Detect which cell encompasses the target text, then output its [X, Y] center coordinate. 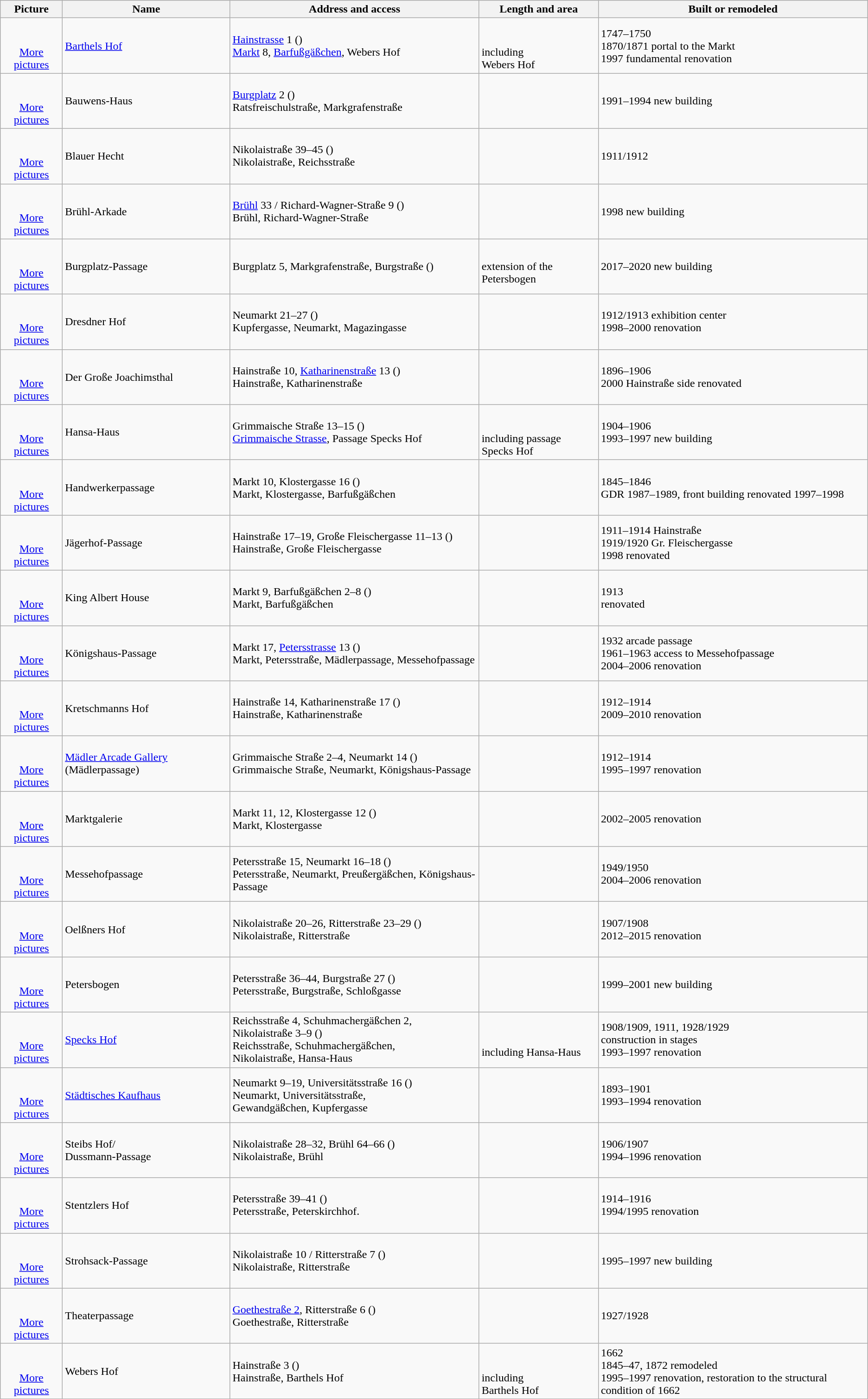
Picture [32, 9]
Petersbogen [147, 984]
1913 renovated [733, 597]
1747–1750 1870/1871 portal to the Markt 1997 fundamental renovation [733, 45]
Burgplatz 2 () Ratsfreischulstraße, Markgrafenstraße [354, 101]
Petersstraße 15, Neumarkt 16–18 () Petersstraße, Neumarkt, Preußergäßchen, Königshaus-Passage [354, 874]
Burgplatz-Passage [147, 266]
1912–1914 2009–2010 renovation [733, 709]
Handwerkerpassage [147, 487]
Petersstraße 39–41 () Petersstraße, Peterskirchhof. [354, 1205]
1999–2001 new building [733, 984]
Strohsack-Passage [147, 1261]
Städtisches Kaufhaus [147, 1095]
1912–1914 1995–1997 renovation [733, 764]
1845–1846 GDR 1987–1989, front building renovated 1997–1998 [733, 487]
Jägerhof-Passage [147, 543]
Markt 11, 12, Klostergasse 12 () Markt, Klostergasse [354, 819]
Königshaus-Passage [147, 653]
1911/1912 [733, 156]
1893–1901 1993–1994 renovation [733, 1095]
Stentzlers Hof [147, 1205]
extension of the Petersbogen [539, 266]
Grimmaische Straße 13–15 () Grimmaische Strasse, Passage Specks Hof [354, 432]
Markt 17, Petersstrasse 13 () Markt, Petersstraße, Mädlerpassage, Messehofpassage [354, 653]
Brühl-Arkade [147, 212]
including Hansa-Haus [539, 1040]
Petersstraße 36–44, Burgstraße 27 () Petersstraße, Burgstraße, Schloßgasse [354, 984]
1906/1907 1994–1996 renovation [733, 1150]
Mädler Arcade Gallery (Mädlerpassage) [147, 764]
Hansa-Haus [147, 432]
Specks Hof [147, 1040]
1911–1914 Hainstraße 1919/1920 Gr. Fleischergasse 1998 renovated [733, 543]
Markt 9, Barfußgäßchen 2–8 () Markt, Barfußgäßchen [354, 597]
2002–2005 renovation [733, 819]
Dresdner Hof [147, 322]
Length and area [539, 9]
Hainstraße 17–19, Große Fleischergasse 11–13 () Hainstraße, Große Fleischergasse [354, 543]
1904–1906 1993–1997 new building [733, 432]
Steibs Hof/ Dussmann-Passage [147, 1150]
1914–1916 1994/1995 renovation [733, 1205]
1662 1845–47, 1872 remodeled 1995–1997 renovation, restoration to the structural condition of 1662 [733, 1371]
Address and access [354, 9]
including Barthels Hof [539, 1371]
1991–1994 new building [733, 101]
Hainstraße 10, Katharinenstraße 13 () Hainstraße, Katharinenstraße [354, 377]
Kretschmanns Hof [147, 709]
Grimmaische Straße 2–4, Neumarkt 14 () Grimmaische Straße, Neumarkt, Königshaus-Passage [354, 764]
Nikolaistraße 28–32, Brühl 64–66 () Nikolaistraße, Brühl [354, 1150]
Nikolaistraße 10 / Ritterstraße 7 () Nikolaistraße, Ritterstraße [354, 1261]
King Albert House [147, 597]
Burgplatz 5, Markgrafenstraße, Burgstraße () [354, 266]
Bauwens-Haus [147, 101]
Hainstraße 14, Katharinenstraße 17 () Hainstraße, Katharinenstraße [354, 709]
Reichsstraße 4, Schuhmachergäßchen 2, Nikolaistraße 3–9 () Reichsstraße, Schuhmachergäßchen, Nikolaistraße, Hansa-Haus [354, 1040]
Der Große Joachimsthal [147, 377]
Blauer Hecht [147, 156]
Markt 10, Klostergasse 16 () Markt, Klostergasse, Barfußgäßchen [354, 487]
Name [147, 9]
1907/1908 2012–2015 renovation [733, 930]
Oelßners Hof [147, 930]
1912/1913 exhibition center 1998–2000 renovation [733, 322]
Nikolaistraße 39–45 () Nikolaistraße, Reichsstraße [354, 156]
Barthels Hof [147, 45]
1998 new building [733, 212]
Nikolaistraße 20–26, Ritterstraße 23–29 () Nikolaistraße, Ritterstraße [354, 930]
1908/1909, 1911, 1928/1929 construction in stages 1993–1997 renovation [733, 1040]
1896–1906 2000 Hainstraße side renovated [733, 377]
Neumarkt 21–27 () Kupfergasse, Neumarkt, Magazingasse [354, 322]
Hainstrasse 1 ()Markt 8, Barfußgäßchen, Webers Hof [354, 45]
1949/1950 2004–2006 renovation [733, 874]
2017–2020 new building [733, 266]
1927/1928 [733, 1316]
Brühl 33 / Richard-Wagner-Straße 9 () Brühl, Richard-Wagner-Straße [354, 212]
1932 arcade passage 1961–1963 access to Messehofpassage 2004–2006 renovation [733, 653]
Webers Hof [147, 1371]
Hainstraße 3 () Hainstraße, Barthels Hof [354, 1371]
Theaterpassage [147, 1316]
Built or remodeled [733, 9]
Messehofpassage [147, 874]
1995–1997 new building [733, 1261]
including Webers Hof [539, 45]
including passage Specks Hof [539, 432]
Marktgalerie [147, 819]
Goethestraße 2, Ritterstraße 6 () Goethestraße, Ritterstraße [354, 1316]
Neumarkt 9–19, Universitätsstraße 16 () Neumarkt, Universitätsstraße, Gewandgäßchen, Kupfergasse [354, 1095]
